Provide the (x, y) coordinate of the cell's center where the given text is located.  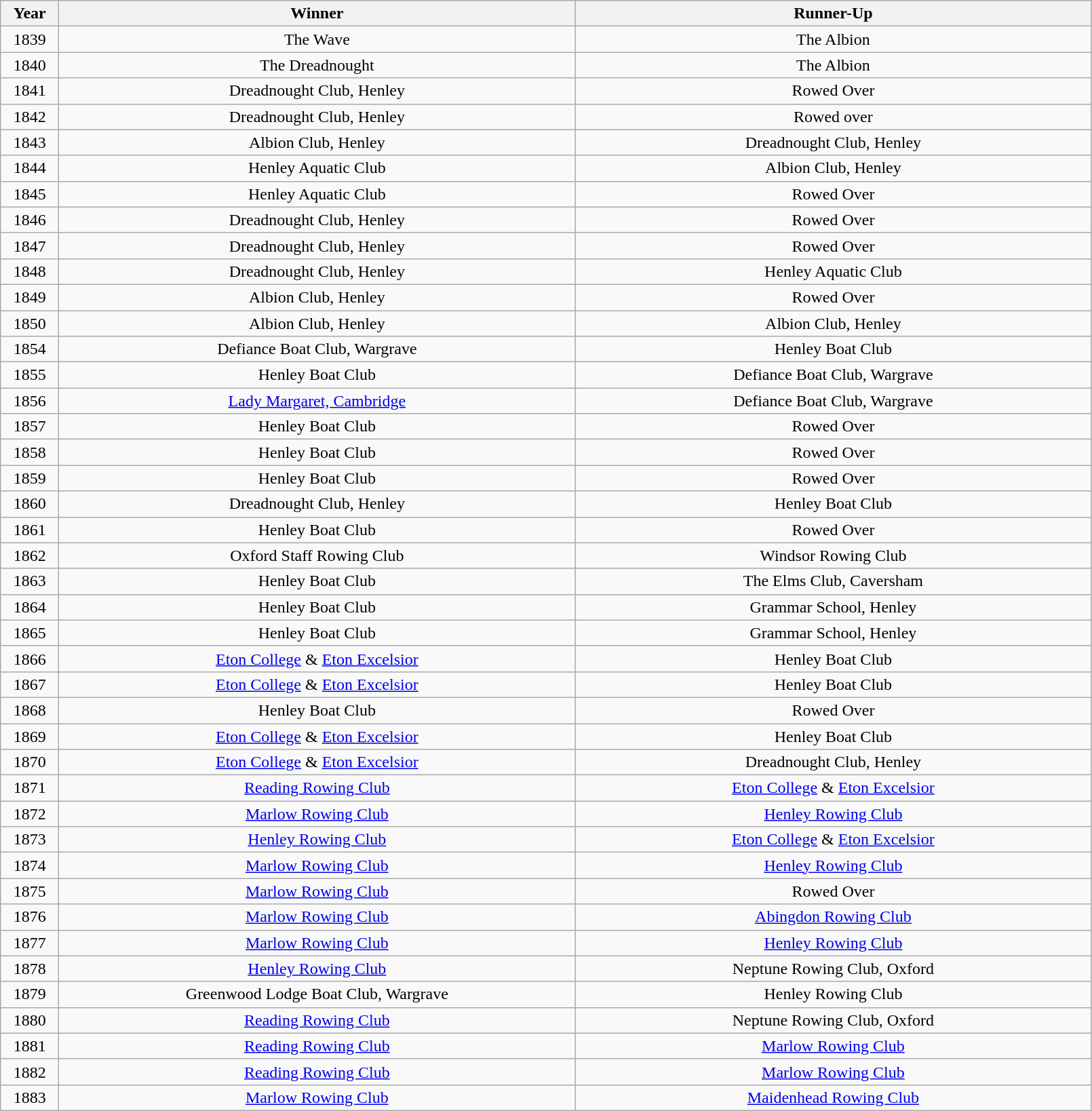
1855 (30, 375)
1875 (30, 891)
1858 (30, 452)
1846 (30, 220)
1871 (30, 788)
1847 (30, 246)
1845 (30, 194)
1868 (30, 710)
1867 (30, 684)
1872 (30, 814)
1883 (30, 1097)
Oxford Staff Rowing Club (317, 555)
1850 (30, 324)
1848 (30, 271)
1844 (30, 168)
Greenwood Lodge Boat Club, Wargrave (317, 994)
1842 (30, 117)
Year (30, 14)
1865 (30, 633)
1881 (30, 1046)
1874 (30, 865)
Rowed over (833, 117)
Lady Margaret, Cambridge (317, 401)
1870 (30, 762)
1857 (30, 427)
1843 (30, 142)
1849 (30, 297)
1856 (30, 401)
1880 (30, 1020)
1864 (30, 607)
1854 (30, 349)
1862 (30, 555)
1876 (30, 917)
1863 (30, 581)
1861 (30, 530)
1878 (30, 969)
The Dreadnought (317, 65)
1841 (30, 91)
Runner-Up (833, 14)
1839 (30, 39)
1866 (30, 659)
1879 (30, 994)
Abingdon Rowing Club (833, 917)
1882 (30, 1072)
The Wave (317, 39)
1869 (30, 736)
1860 (30, 504)
Maidenhead Rowing Club (833, 1097)
Windsor Rowing Club (833, 555)
The Elms Club, Caversham (833, 581)
1859 (30, 478)
Winner (317, 14)
1877 (30, 943)
1840 (30, 65)
1873 (30, 840)
